Locate the cell with the specified text and output its (X, Y) center coordinate. 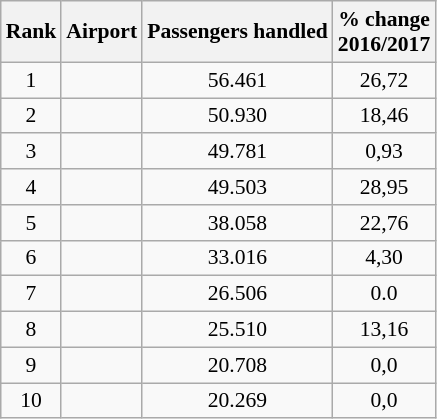
4 (32, 187)
0,93 (384, 152)
3 (32, 152)
22,76 (384, 223)
Passengers handled (238, 32)
28,95 (384, 187)
26.506 (238, 294)
50.930 (238, 116)
25.510 (238, 330)
% change2016/2017 (384, 32)
2 (32, 116)
0.0 (384, 294)
6 (32, 258)
49.503 (238, 187)
13,16 (384, 330)
38.058 (238, 223)
Rank (32, 32)
20.708 (238, 365)
7 (32, 294)
56.461 (238, 80)
18,46 (384, 116)
9 (32, 365)
5 (32, 223)
20.269 (238, 401)
33.016 (238, 258)
49.781 (238, 152)
26,72 (384, 80)
4,30 (384, 258)
1 (32, 80)
Airport (102, 32)
10 (32, 401)
8 (32, 330)
